Return the [x, y] coordinate for the center point of the cell that contains the specified text.  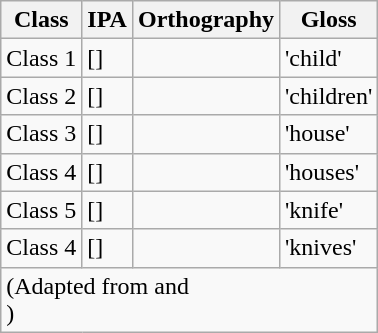
Class 2 [42, 96]
(Adapted from and) [190, 300]
'knives' [329, 248]
'houses' [329, 172]
'children' [329, 96]
IPA [108, 20]
Class 3 [42, 134]
Class [42, 20]
Class 5 [42, 210]
'house' [329, 134]
'child' [329, 58]
Class 1 [42, 58]
Gloss [329, 20]
Orthography [206, 20]
'knife' [329, 210]
